Scan for the cell matching the given text and deliver its (x, y) coordinate at center. 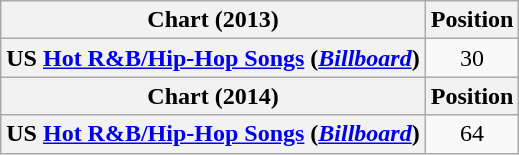
Chart (2014) (213, 96)
64 (472, 134)
Chart (2013) (213, 20)
30 (472, 58)
